Output the [X, Y] coordinate of the center of the cell containing the given text.  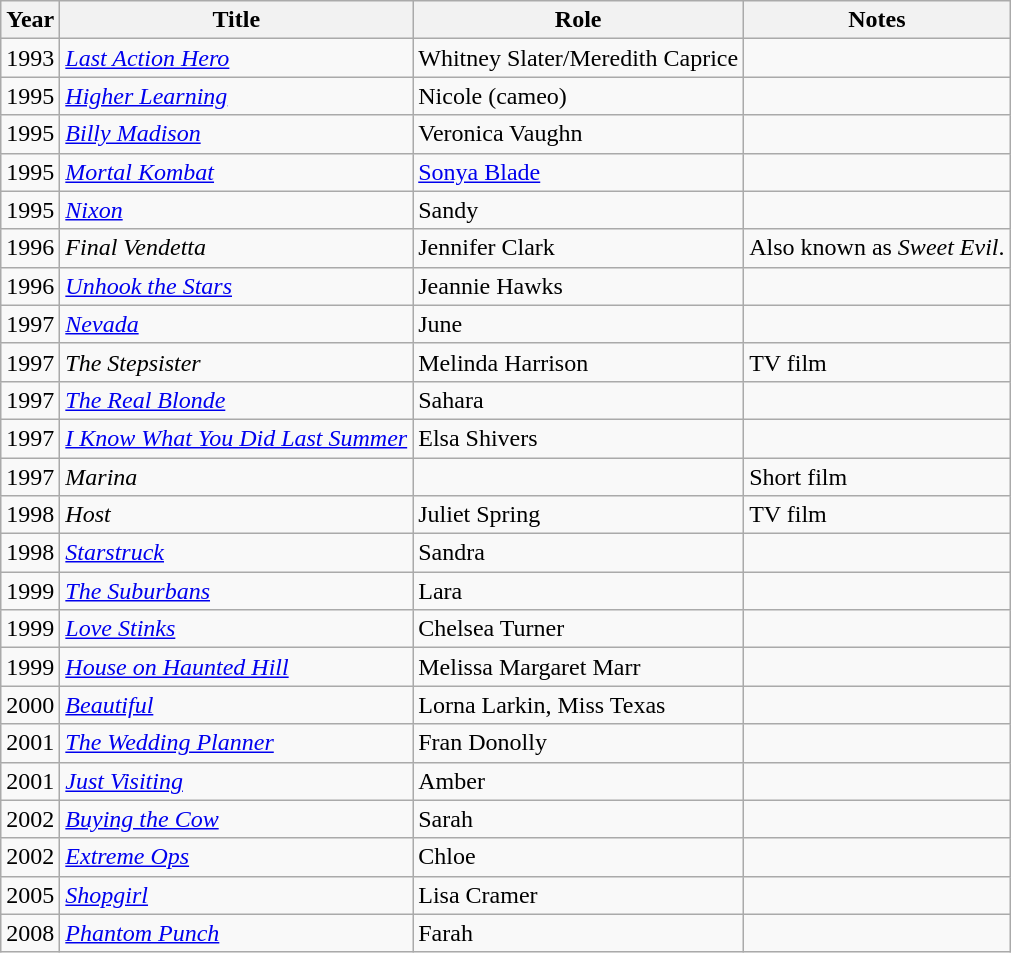
Title [236, 20]
Whitney Slater/Meredith Caprice [578, 58]
Host [236, 515]
Sonya Blade [578, 172]
House on Haunted Hill [236, 667]
Nevada [236, 324]
Fran Donolly [578, 743]
June [578, 324]
Marina [236, 477]
Melinda Harrison [578, 362]
Melissa Margaret Marr [578, 667]
The Stepsister [236, 362]
Chelsea Turner [578, 629]
Role [578, 20]
I Know What You Did Last Summer [236, 438]
Love Stinks [236, 629]
Nixon [236, 210]
Sandy [578, 210]
2005 [30, 895]
Just Visiting [236, 781]
2000 [30, 705]
Lorna Larkin, Miss Texas [578, 705]
Billy Madison [236, 134]
Year [30, 20]
Nicole (cameo) [578, 96]
Elsa Shivers [578, 438]
Last Action Hero [236, 58]
Phantom Punch [236, 933]
Final Vendetta [236, 248]
Lara [578, 591]
Beautiful [236, 705]
1993 [30, 58]
Extreme Ops [236, 857]
Sahara [578, 400]
The Real Blonde [236, 400]
The Suburbans [236, 591]
Juliet Spring [578, 515]
Lisa Cramer [578, 895]
Notes [877, 20]
Sandra [578, 553]
Higher Learning [236, 96]
Veronica Vaughn [578, 134]
Buying the Cow [236, 819]
Amber [578, 781]
Starstruck [236, 553]
Sarah [578, 819]
Short film [877, 477]
The Wedding Planner [236, 743]
Farah [578, 933]
Unhook the Stars [236, 286]
Also known as Sweet Evil. [877, 248]
Shopgirl [236, 895]
Jennifer Clark [578, 248]
Mortal Kombat [236, 172]
2008 [30, 933]
Jeannie Hawks [578, 286]
Chloe [578, 857]
